Provide the [x, y] coordinate of the cell's center where the given text is located.  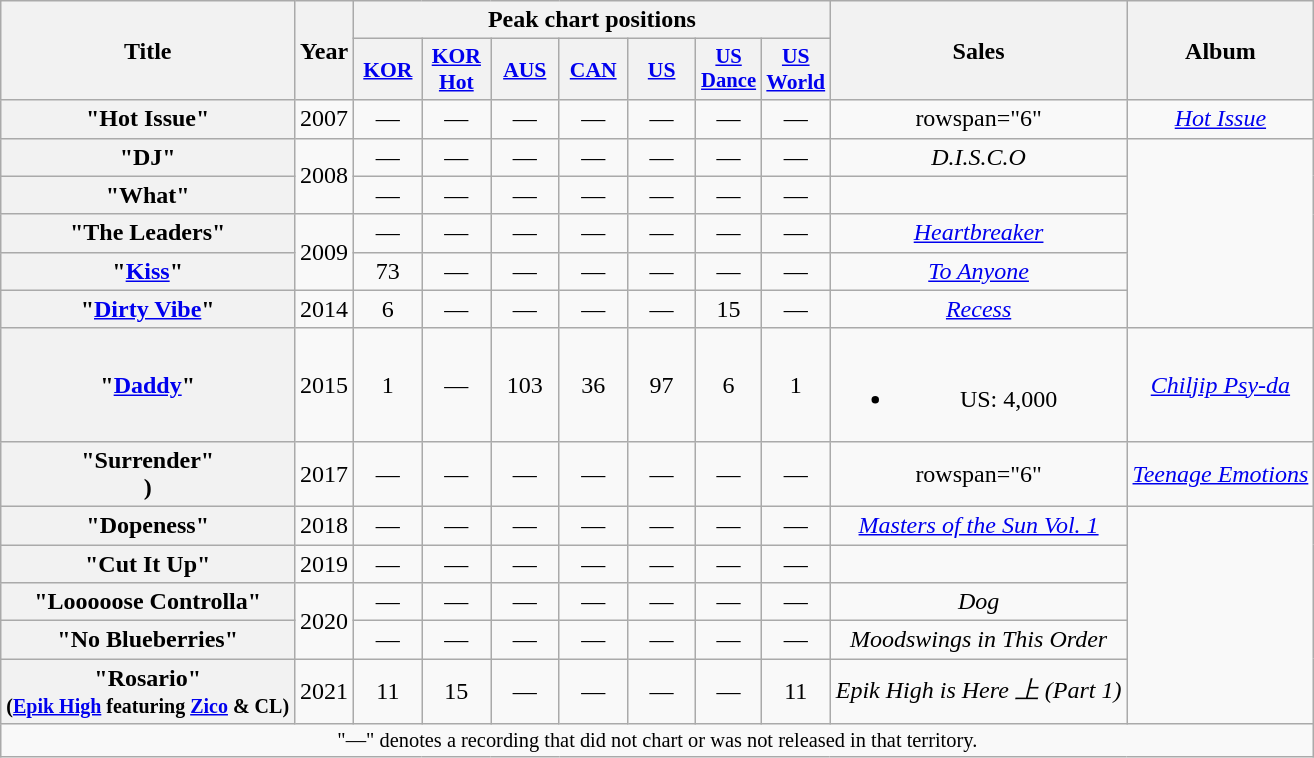
2021 [324, 692]
"Surrender") [148, 474]
Epik High is Here 上 (Part 1) [978, 692]
Peak chart positions [592, 20]
2014 [324, 309]
2017 [324, 474]
Masters of the Sun Vol. 1 [978, 525]
2008 [324, 176]
Sales [978, 50]
"Dirty Vibe" [148, 309]
D.I.S.C.O [978, 157]
Album [1220, 50]
Dog [978, 602]
US: 4,000 [978, 384]
103 [525, 384]
"The Leaders" [148, 233]
2015 [324, 384]
"No Blueberries" [148, 640]
36 [593, 384]
AUS [525, 70]
2019 [324, 563]
"Daddy" [148, 384]
Chiljip Psy-da [1220, 384]
Heartbreaker [978, 233]
KOR Hot [456, 70]
"Dopeness" [148, 525]
2020 [324, 621]
"Kiss" [148, 271]
US World [796, 70]
"—" denotes a recording that did not chart or was not released in that territory. [658, 741]
US Dance [728, 70]
Moodswings in This Order [978, 640]
US [661, 70]
To Anyone [978, 271]
"Hot Issue" [148, 119]
73 [388, 271]
2007 [324, 119]
Year [324, 50]
"Looooose Controlla" [148, 602]
Hot Issue [1220, 119]
"DJ" [148, 157]
KOR [388, 70]
Title [148, 50]
97 [661, 384]
2009 [324, 252]
Teenage Emotions [1220, 474]
CAN [593, 70]
"Rosario"(Epik High featuring Zico & CL) [148, 692]
2018 [324, 525]
Recess [978, 309]
"What" [148, 195]
"Cut It Up" [148, 563]
